Search for the cell housing the specified text and yield its [X, Y] center coordinate. 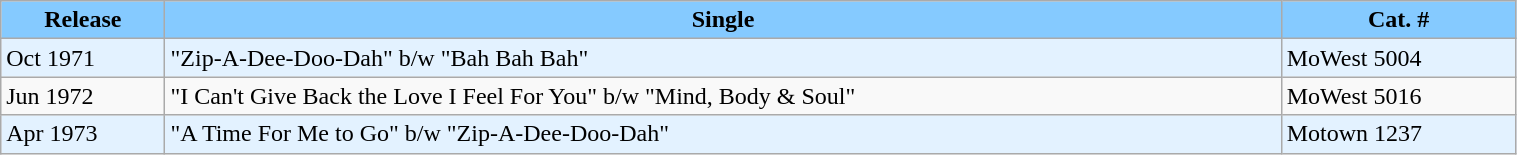
"I Can't Give Back the Love I Feel For You" b/w "Mind, Body & Soul" [723, 96]
Oct 1971 [83, 58]
Apr 1973 [83, 134]
"Zip-A-Dee-Doo-Dah" b/w "Bah Bah Bah" [723, 58]
MoWest 5016 [1398, 96]
Release [83, 20]
MoWest 5004 [1398, 58]
Cat. # [1398, 20]
Jun 1972 [83, 96]
Motown 1237 [1398, 134]
"A Time For Me to Go" b/w "Zip-A-Dee-Doo-Dah" [723, 134]
Single [723, 20]
